Determine the (X, Y) coordinate at the center of the cell enclosing the given text.  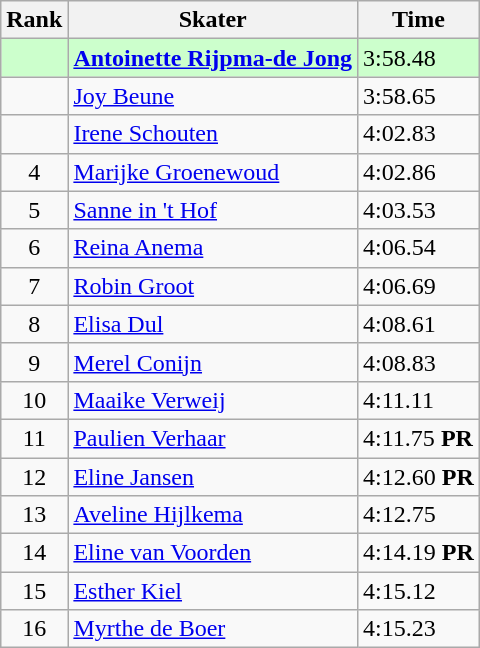
4:02.83 (419, 134)
Skater (213, 20)
Sanne in 't Hof (213, 210)
Antoinette Rijpma-de Jong (213, 58)
3:58.48 (419, 58)
4:08.83 (419, 362)
16 (34, 629)
8 (34, 324)
Elisa Dul (213, 324)
15 (34, 591)
4:12.60 PR (419, 477)
14 (34, 553)
Myrthe de Boer (213, 629)
Merel Conijn (213, 362)
9 (34, 362)
Esther Kiel (213, 591)
4:15.23 (419, 629)
Time (419, 20)
4:11.75 PR (419, 438)
Robin Groot (213, 286)
4:14.19 PR (419, 553)
5 (34, 210)
13 (34, 515)
10 (34, 400)
11 (34, 438)
Irene Schouten (213, 134)
Eline van Voorden (213, 553)
4:08.61 (419, 324)
4:11.11 (419, 400)
4:03.53 (419, 210)
Joy Beune (213, 96)
Paulien Verhaar (213, 438)
Marijke Groenewoud (213, 172)
7 (34, 286)
Aveline Hijlkema (213, 515)
4:12.75 (419, 515)
Rank (34, 20)
6 (34, 248)
4 (34, 172)
4:06.69 (419, 286)
Maaike Verweij (213, 400)
4:06.54 (419, 248)
12 (34, 477)
Reina Anema (213, 248)
4:15.12 (419, 591)
Eline Jansen (213, 477)
3:58.65 (419, 96)
4:02.86 (419, 172)
